For the text-containing cell, return its midpoint in (X, Y) coordinate format. 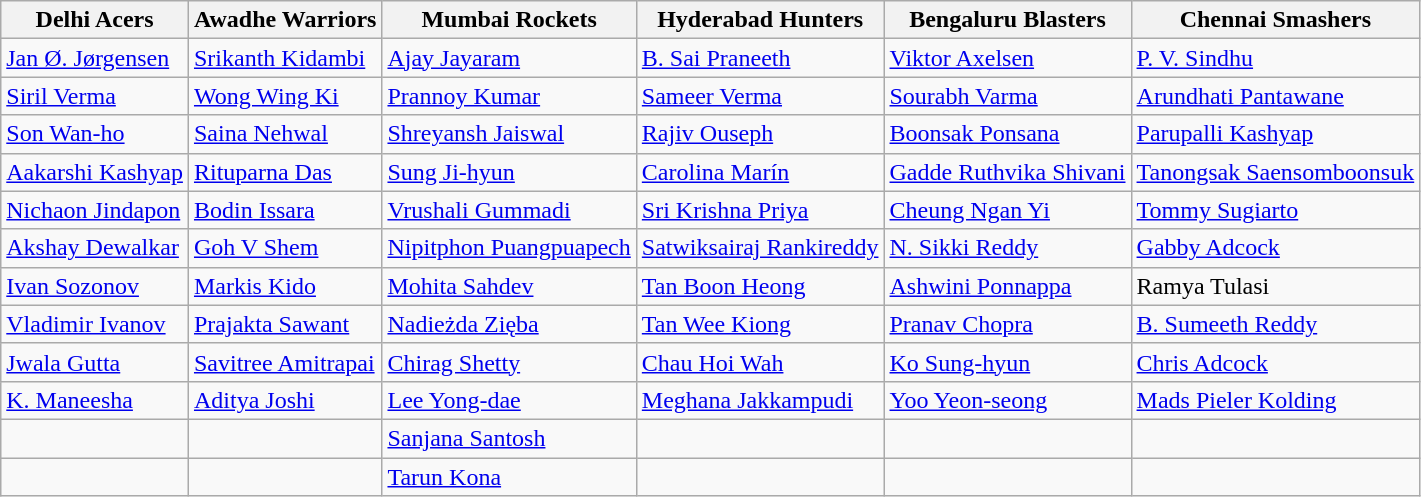
Siril Verma (95, 96)
Arundhati Pantawane (1276, 96)
Tommy Sugiarto (1276, 210)
Sri Krishna Priya (760, 210)
Boonsak Ponsana (1008, 134)
Sameer Verma (760, 96)
Nipitphon Puangpuapech (509, 248)
Jan Ø. Jørgensen (95, 58)
Chirag Shetty (509, 362)
Bengaluru Blasters (1008, 20)
Cheung Ngan Yi (1008, 210)
Tan Boon Heong (760, 286)
Goh V Shem (285, 248)
Jwala Gutta (95, 362)
Tan Wee Kiong (760, 324)
Tanongsak Saensomboonsuk (1276, 172)
Nadieżda Zięba (509, 324)
Bodin Issara (285, 210)
Prannoy Kumar (509, 96)
Vrushali Gummadi (509, 210)
B. Sumeeth Reddy (1276, 324)
K. Maneesha (95, 400)
Delhi Acers (95, 20)
Gadde Ruthvika Shivani (1008, 172)
Aditya Joshi (285, 400)
N. Sikki Reddy (1008, 248)
Viktor Axelsen (1008, 58)
Sanjana Santosh (509, 438)
Gabby Adcock (1276, 248)
Ajay Jayaram (509, 58)
Parupalli Kashyap (1276, 134)
Awadhe Warriors (285, 20)
Sung Ji-hyun (509, 172)
Lee Yong-dae (509, 400)
Prajakta Sawant (285, 324)
Satwiksairaj Rankireddy (760, 248)
Chris Adcock (1276, 362)
Son Wan-ho (95, 134)
Nichaon Jindapon (95, 210)
Tarun Kona (509, 477)
Rajiv Ouseph (760, 134)
Chau Hoi Wah (760, 362)
Hyderabad Hunters (760, 20)
Rituparna Das (285, 172)
Mads Pieler Kolding (1276, 400)
Vladimir Ivanov (95, 324)
P. V. Sindhu (1276, 58)
Saina Nehwal (285, 134)
Yoo Yeon-seong (1008, 400)
Carolina Marín (760, 172)
Mohita Sahdev (509, 286)
Meghana Jakkampudi (760, 400)
Mumbai Rockets (509, 20)
Savitree Amitrapai (285, 362)
Ko Sung-hyun (1008, 362)
Sourabh Varma (1008, 96)
Chennai Smashers (1276, 20)
Wong Wing Ki (285, 96)
Shreyansh Jaiswal (509, 134)
Akshay Dewalkar (95, 248)
Aakarshi Kashyap (95, 172)
Srikanth Kidambi (285, 58)
Ivan Sozonov (95, 286)
B. Sai Praneeth (760, 58)
Ashwini Ponnappa (1008, 286)
Ramya Tulasi (1276, 286)
Pranav Chopra (1008, 324)
Markis Kido (285, 286)
